Determine the (X, Y) coordinate at the center of the cell enclosing the given text.  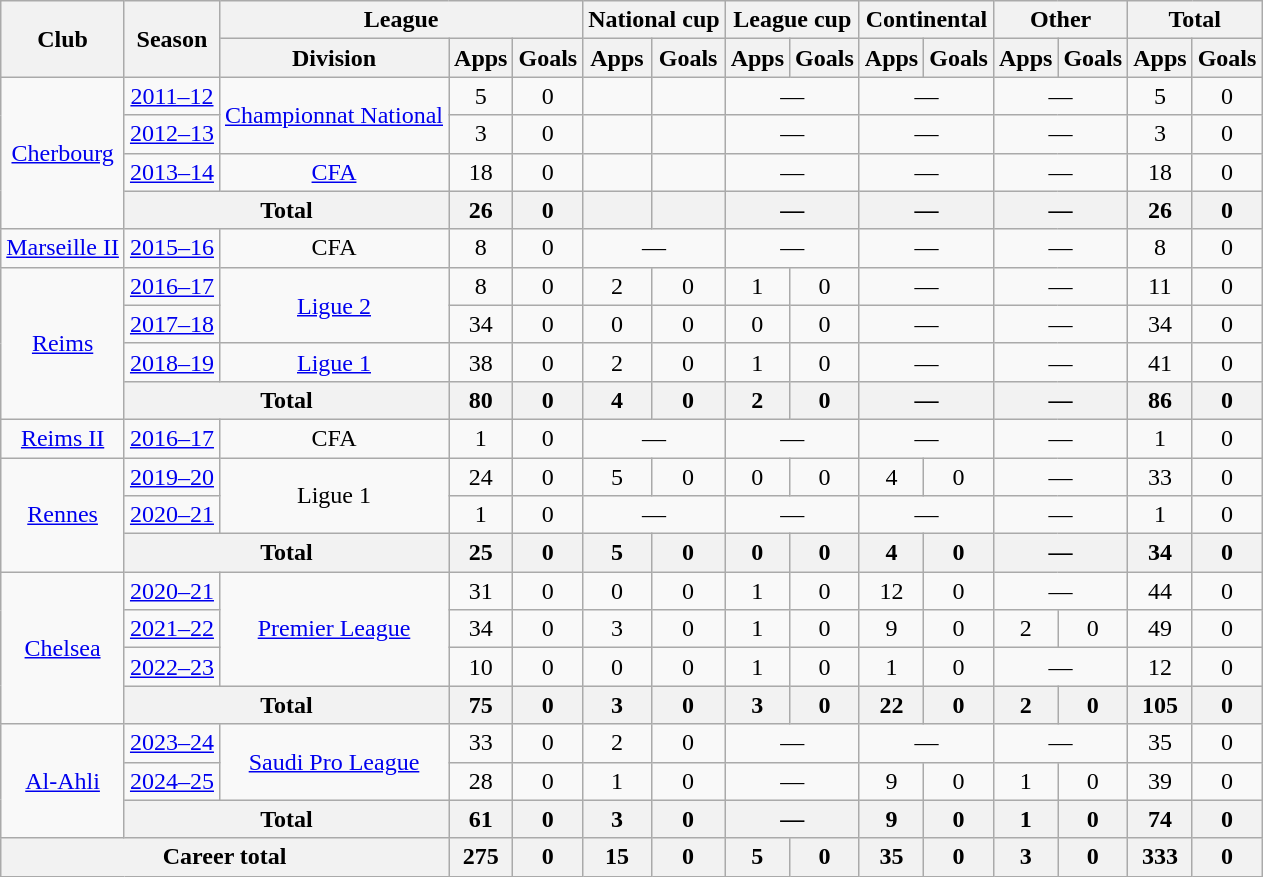
2017–18 (172, 324)
Marseille II (63, 248)
League cup (792, 20)
Ligue 2 (334, 305)
Reims II (63, 438)
Championnat National (334, 115)
275 (481, 857)
25 (481, 553)
41 (1160, 362)
Career total (225, 857)
31 (481, 591)
24 (481, 477)
2023–24 (172, 743)
61 (481, 819)
2024–25 (172, 781)
Other (1060, 20)
2013–14 (172, 172)
86 (1160, 400)
44 (1160, 591)
39 (1160, 781)
National cup (654, 20)
15 (617, 857)
75 (481, 705)
Cherbourg (63, 153)
11 (1160, 286)
Saudi Pro League (334, 762)
2018–19 (172, 362)
80 (481, 400)
2011–12 (172, 96)
League (400, 20)
Premier League (334, 629)
105 (1160, 705)
2021–22 (172, 629)
2019–20 (172, 477)
Reims (63, 343)
Club (63, 39)
74 (1160, 819)
Al-Ahli (63, 781)
Continental (926, 20)
333 (1160, 857)
2012–13 (172, 134)
2022–23 (172, 667)
22 (891, 705)
Season (172, 39)
10 (481, 667)
Chelsea (63, 648)
49 (1160, 629)
2015–16 (172, 248)
28 (481, 781)
38 (481, 362)
Division (334, 58)
Rennes (63, 515)
